Find where the given text appears and provide that cell's center as (X, Y) coordinate. 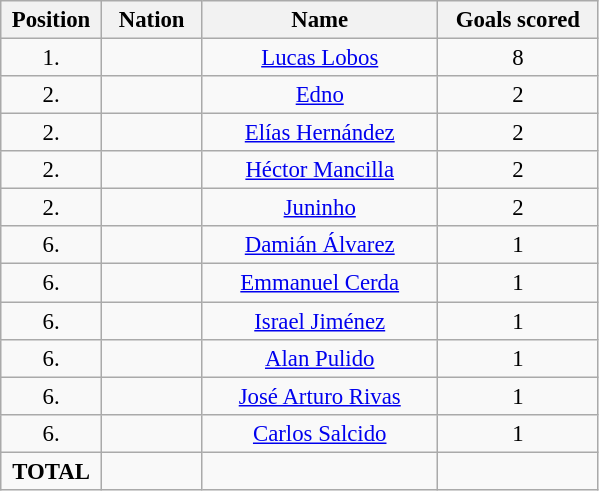
Goals scored (518, 20)
Damián Álvarez (320, 245)
8 (518, 58)
TOTAL (52, 471)
1. (52, 58)
Position (52, 20)
Name (320, 20)
José Arturo Rivas (320, 396)
Lucas Lobos (320, 58)
Juninho (320, 208)
Elías Hernández (320, 133)
Edno (320, 95)
Israel Jiménez (320, 321)
Héctor Mancilla (320, 170)
Carlos Salcido (320, 433)
Emmanuel Cerda (320, 283)
Alan Pulido (320, 358)
Nation (152, 20)
